Capture the cell that displays the provided text and extract its [X, Y] central coordinate. 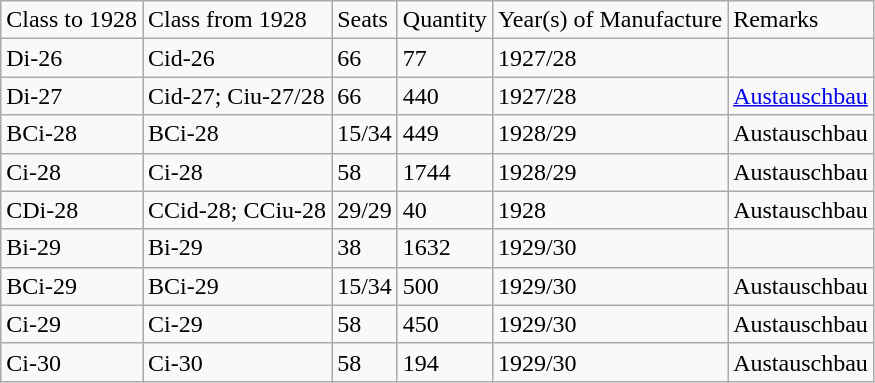
Seats [365, 20]
1632 [444, 248]
Di-26 [72, 58]
29/29 [365, 210]
500 [444, 286]
Class from 1928 [236, 20]
Year(s) of Manufacture [610, 20]
40 [444, 210]
Remarks [801, 20]
1744 [444, 172]
440 [444, 96]
194 [444, 362]
450 [444, 324]
38 [365, 248]
CCid-28; CCiu-28 [236, 210]
CDi-28 [72, 210]
449 [444, 134]
1928 [610, 210]
Cid-26 [236, 58]
Cid-27; Ciu-27/28 [236, 96]
77 [444, 58]
Class to 1928 [72, 20]
Quantity [444, 20]
Di-27 [72, 96]
